For the text-containing cell, return its midpoint in (x, y) coordinate format. 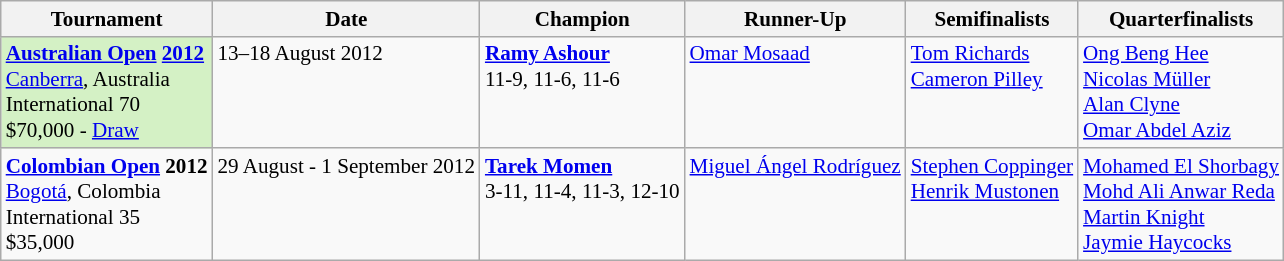
Australian Open 2012 Canberra, AustraliaInternational 70$70,000 - Draw (107, 92)
Miguel Ángel Rodríguez (796, 204)
Mohamed El Shorbagy Mohd Ali Anwar Reda Martin Knight Jaymie Haycocks (1181, 204)
Omar Mosaad (796, 92)
Ong Beng Hee Nicolas Müller Alan Clyne Omar Abdel Aziz (1181, 92)
Colombian Open 2012 Bogotá, ColombiaInternational 35$35,000 (107, 204)
Tarek Momen3-11, 11-4, 11-3, 12-10 (582, 204)
Tournament (107, 18)
Date (346, 18)
29 August - 1 September 2012 (346, 204)
Champion (582, 18)
Stephen Coppinger Henrik Mustonen (992, 204)
Ramy Ashour11-9, 11-6, 11-6 (582, 92)
Runner-Up (796, 18)
Semifinalists (992, 18)
Tom Richards Cameron Pilley (992, 92)
Quarterfinalists (1181, 18)
13–18 August 2012 (346, 92)
